Search for the cell housing the specified text and yield its (X, Y) center coordinate. 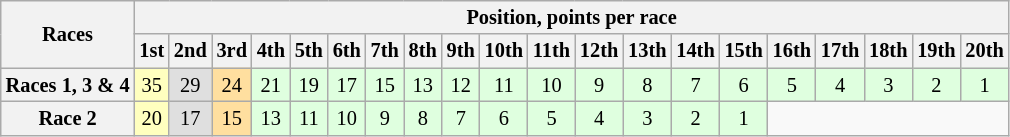
4th (271, 51)
20th (985, 51)
17th (840, 51)
10th (504, 51)
13th (647, 51)
Races 1, 3 & 4 (68, 85)
14th (695, 51)
9th (461, 51)
20 (152, 118)
19 (309, 85)
1st (152, 51)
8th (423, 51)
7th (385, 51)
21 (271, 85)
15th (744, 51)
24 (232, 85)
18th (888, 51)
11th (552, 51)
Position, points per race (571, 17)
19th (936, 51)
29 (190, 85)
6th (347, 51)
Race 2 (68, 118)
35 (152, 85)
5th (309, 51)
Races (68, 34)
3rd (232, 51)
12 (461, 85)
2nd (190, 51)
12th (599, 51)
16th (792, 51)
